Return (X, Y) of the center of cell containing provided text 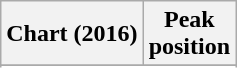
Chart (2016) (72, 34)
Peak position (189, 34)
